Locate the cell with the specified text and output its (x, y) center coordinate. 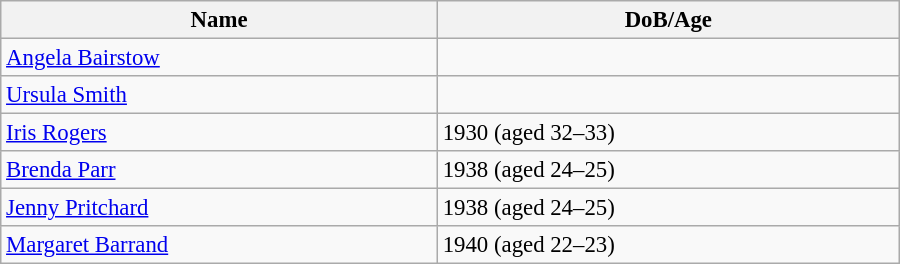
Name (220, 20)
Margaret Barrand (220, 245)
Iris Rogers (220, 133)
1940 (aged 22–23) (668, 245)
Jenny Pritchard (220, 208)
1930 (aged 32–33) (668, 133)
Angela Bairstow (220, 58)
Ursula Smith (220, 95)
Brenda Parr (220, 170)
DoB/Age (668, 20)
